From the cell containing the given text, extract its center point as [X, Y] coordinate. 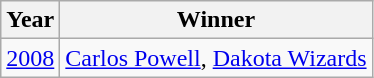
Winner [216, 20]
2008 [30, 58]
Year [30, 20]
Carlos Powell, Dakota Wizards [216, 58]
